From the cell containing the given text, extract its center point as (X, Y) coordinate. 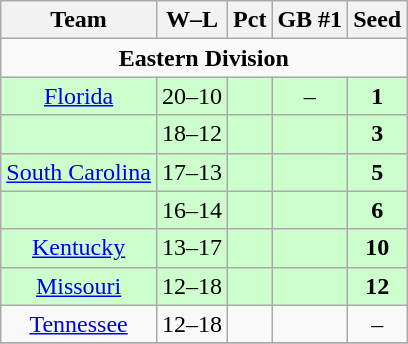
South Carolina (79, 172)
5 (378, 172)
13–17 (192, 248)
Missouri (79, 286)
W–L (192, 20)
20–10 (192, 96)
Pct (250, 20)
18–12 (192, 134)
6 (378, 210)
3 (378, 134)
Kentucky (79, 248)
12 (378, 286)
10 (378, 248)
GB #1 (310, 20)
16–14 (192, 210)
Eastern Division (204, 58)
17–13 (192, 172)
1 (378, 96)
Florida (79, 96)
Team (79, 20)
Tennessee (79, 324)
Seed (378, 20)
